Pinpoint the cell where the given text exists, returning its (X, Y) midpoint coordinate. 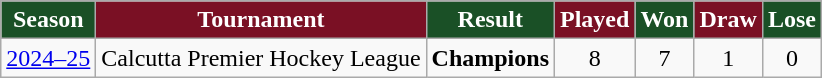
Played (595, 20)
Result (490, 20)
Won (664, 20)
2024–25 (48, 58)
Champions (490, 58)
Lose (792, 20)
1 (728, 58)
Season (48, 20)
Draw (728, 20)
0 (792, 58)
Calcutta Premier Hockey League (261, 58)
7 (664, 58)
8 (595, 58)
Tournament (261, 20)
